Provide the [X, Y] coordinate of the cell's center where the given text is located.  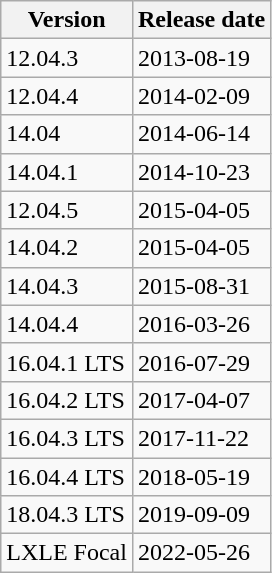
2017-04-07 [201, 400]
12.04.4 [67, 96]
2016-07-29 [201, 362]
2014-06-14 [201, 134]
2017-11-22 [201, 438]
12.04.3 [67, 58]
12.04.5 [67, 210]
2014-02-09 [201, 96]
16.04.4 LTS [67, 477]
2014-10-23 [201, 172]
2022-05-26 [201, 553]
16.04.3 LTS [67, 438]
Version [67, 20]
14.04.2 [67, 248]
18.04.3 LTS [67, 515]
16.04.1 LTS [67, 362]
Release date [201, 20]
16.04.2 LTS [67, 400]
LXLE Focal [67, 553]
14.04.3 [67, 286]
14.04.4 [67, 324]
2016-03-26 [201, 324]
14.04 [67, 134]
14.04.1 [67, 172]
2019-09-09 [201, 515]
2015-08-31 [201, 286]
2013-08-19 [201, 58]
2018-05-19 [201, 477]
